Provide the [X, Y] coordinate of the cell's center where the given text is located.  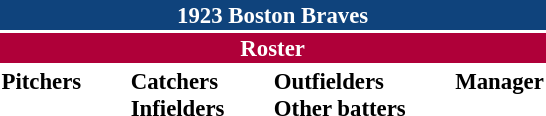
1923 Boston Braves [272, 15]
Roster [272, 48]
